Scan for the cell matching the given text and deliver its (X, Y) coordinate at center. 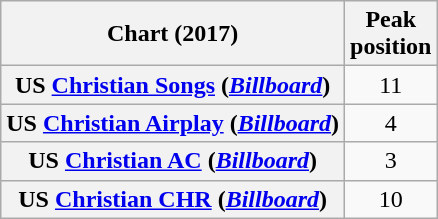
US Christian AC (Billboard) (173, 161)
3 (391, 161)
11 (391, 85)
4 (391, 123)
US Christian CHR (Billboard) (173, 199)
Peakposition (391, 34)
Chart (2017) (173, 34)
US Christian Airplay (Billboard) (173, 123)
10 (391, 199)
US Christian Songs (Billboard) (173, 85)
